For the text-containing cell, return its midpoint in [X, Y] coordinate format. 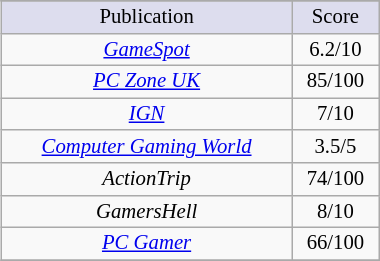
ActionTrip [147, 179]
6.2/10 [336, 49]
PC Zone UK [147, 82]
7/10 [336, 114]
GamersHell [147, 211]
8/10 [336, 211]
Computer Gaming World [147, 146]
74/100 [336, 179]
85/100 [336, 82]
GameSpot [147, 49]
66/100 [336, 243]
PC Gamer [147, 243]
Score [336, 17]
Publication [147, 17]
IGN [147, 114]
3.5/5 [336, 146]
